Output the [x, y] coordinate of the center of the cell containing the given text.  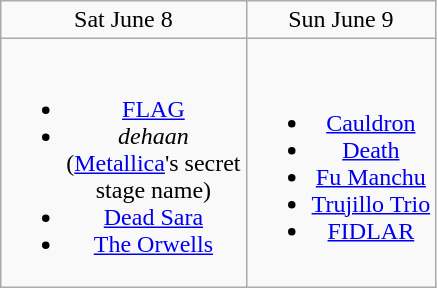
Sun June 9 [341, 20]
Sat June 8 [124, 20]
FLAGdehaan(Metallica's secretstage name)Dead SaraThe Orwells [124, 163]
CauldronDeathFu ManchuTrujillo TrioFIDLAR [341, 163]
